Extract the (x, y) coordinate from the center of the cell holding the provided text.  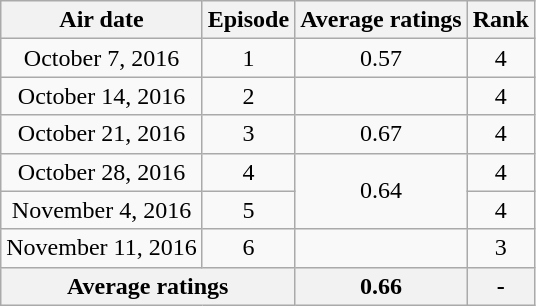
Air date (102, 20)
5 (248, 210)
0.67 (382, 134)
November 11, 2016 (102, 248)
October 14, 2016 (102, 96)
October 28, 2016 (102, 172)
0.64 (382, 191)
October 21, 2016 (102, 134)
6 (248, 248)
0.66 (382, 286)
- (500, 286)
0.57 (382, 58)
2 (248, 96)
October 7, 2016 (102, 58)
1 (248, 58)
Rank (500, 20)
Episode (248, 20)
November 4, 2016 (102, 210)
